Locate the cell with the specified text and output its [x, y] center coordinate. 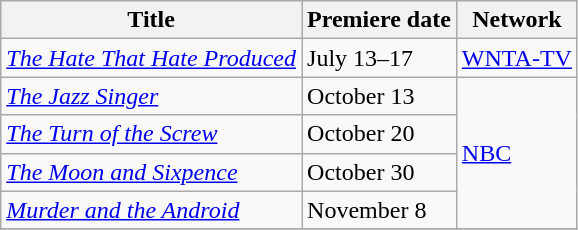
Murder and the Android [152, 210]
The Hate That Hate Produced [152, 58]
WNTA-TV [516, 58]
The Turn of the Screw [152, 134]
The Moon and Sixpence [152, 172]
October 30 [380, 172]
NBC [516, 153]
July 13–17 [380, 58]
Title [152, 20]
October 13 [380, 96]
October 20 [380, 134]
November 8 [380, 210]
Network [516, 20]
The Jazz Singer [152, 96]
Premiere date [380, 20]
